Extract the (X, Y) coordinate from the center of the cell holding the provided text.  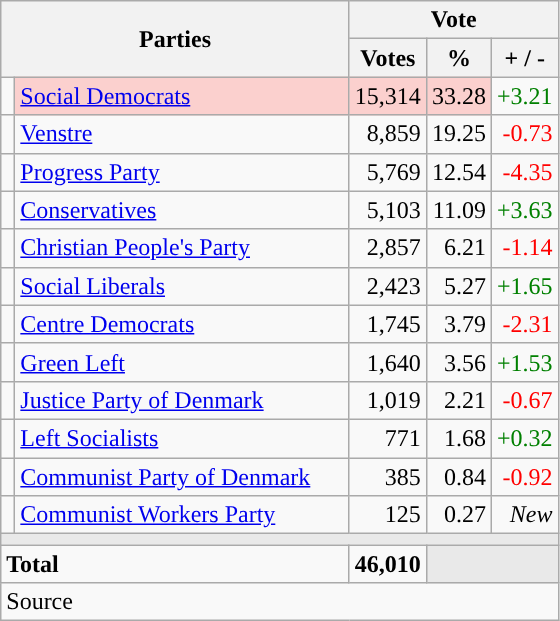
1,640 (388, 362)
+ / - (524, 58)
Social Liberals (182, 286)
5,769 (388, 172)
5.27 (458, 286)
19.25 (458, 134)
Total (176, 564)
% (458, 58)
385 (388, 477)
Votes (388, 58)
-0.73 (524, 134)
46,010 (388, 564)
1,745 (388, 324)
Centre Democrats (182, 324)
Progress Party (182, 172)
Green Left (182, 362)
-4.35 (524, 172)
Venstre (182, 134)
Justice Party of Denmark (182, 400)
Communist Party of Denmark (182, 477)
Conservatives (182, 210)
Source (280, 602)
Parties (176, 39)
-0.92 (524, 477)
12.54 (458, 172)
771 (388, 438)
Left Socialists (182, 438)
-1.14 (524, 248)
3.56 (458, 362)
6.21 (458, 248)
-0.67 (524, 400)
11.09 (458, 210)
2,423 (388, 286)
+1.65 (524, 286)
2,857 (388, 248)
33.28 (458, 96)
0.84 (458, 477)
15,314 (388, 96)
Social Democrats (182, 96)
1.68 (458, 438)
Christian People's Party (182, 248)
2.21 (458, 400)
1,019 (388, 400)
New (524, 515)
+1.53 (524, 362)
+0.32 (524, 438)
5,103 (388, 210)
125 (388, 515)
3.79 (458, 324)
+3.63 (524, 210)
8,859 (388, 134)
Vote (454, 20)
Communist Workers Party (182, 515)
0.27 (458, 515)
-2.31 (524, 324)
+3.21 (524, 96)
